Capture the cell that displays the provided text and extract its [X, Y] central coordinate. 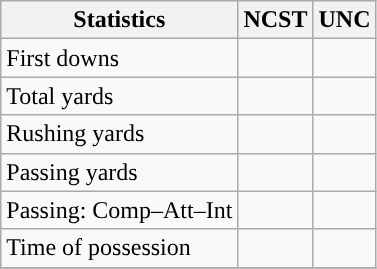
Passing: Comp–Att–Int [120, 210]
First downs [120, 58]
NCST [276, 20]
Time of possession [120, 248]
Passing yards [120, 172]
Rushing yards [120, 134]
UNC [344, 20]
Total yards [120, 96]
Statistics [120, 20]
